For the text-containing cell, return its midpoint in (x, y) coordinate format. 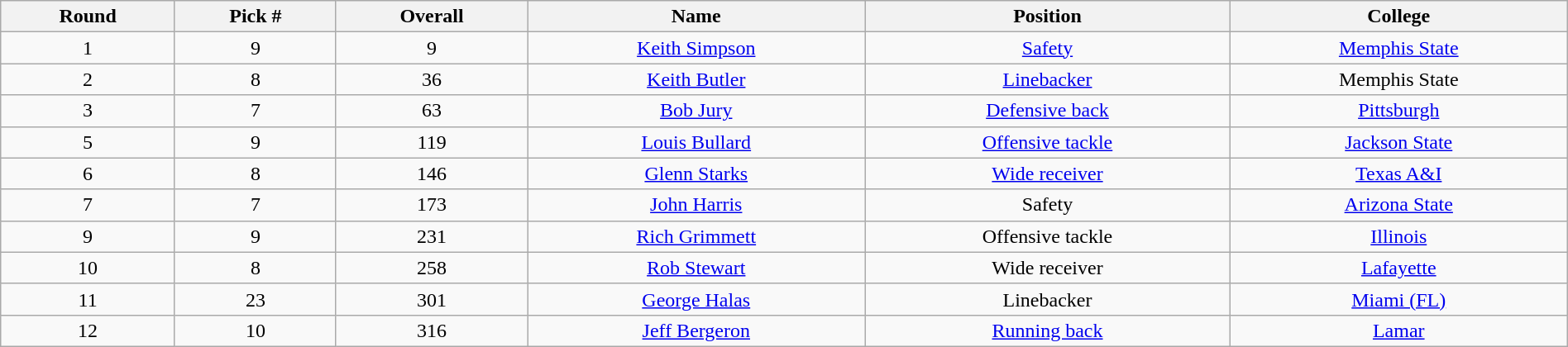
Keith Simpson (696, 48)
316 (432, 330)
George Halas (696, 299)
5 (88, 142)
Louis Bullard (696, 142)
2 (88, 79)
1 (88, 48)
12 (88, 330)
College (1398, 17)
Glenn Starks (696, 173)
Lafayette (1398, 268)
Position (1048, 17)
Arizona State (1398, 205)
146 (432, 173)
Rich Grimmett (696, 236)
Pick # (255, 17)
Jackson State (1398, 142)
11 (88, 299)
23 (255, 299)
301 (432, 299)
Round (88, 17)
Illinois (1398, 236)
36 (432, 79)
6 (88, 173)
Texas A&I (1398, 173)
258 (432, 268)
63 (432, 111)
173 (432, 205)
Rob Stewart (696, 268)
Overall (432, 17)
Pittsburgh (1398, 111)
Running back (1048, 330)
Miami (FL) (1398, 299)
Jeff Bergeron (696, 330)
John Harris (696, 205)
Keith Butler (696, 79)
3 (88, 111)
Defensive back (1048, 111)
119 (432, 142)
Bob Jury (696, 111)
Lamar (1398, 330)
231 (432, 236)
Name (696, 17)
